Provide the (X, Y) coordinate of the cell's center where the given text is located.  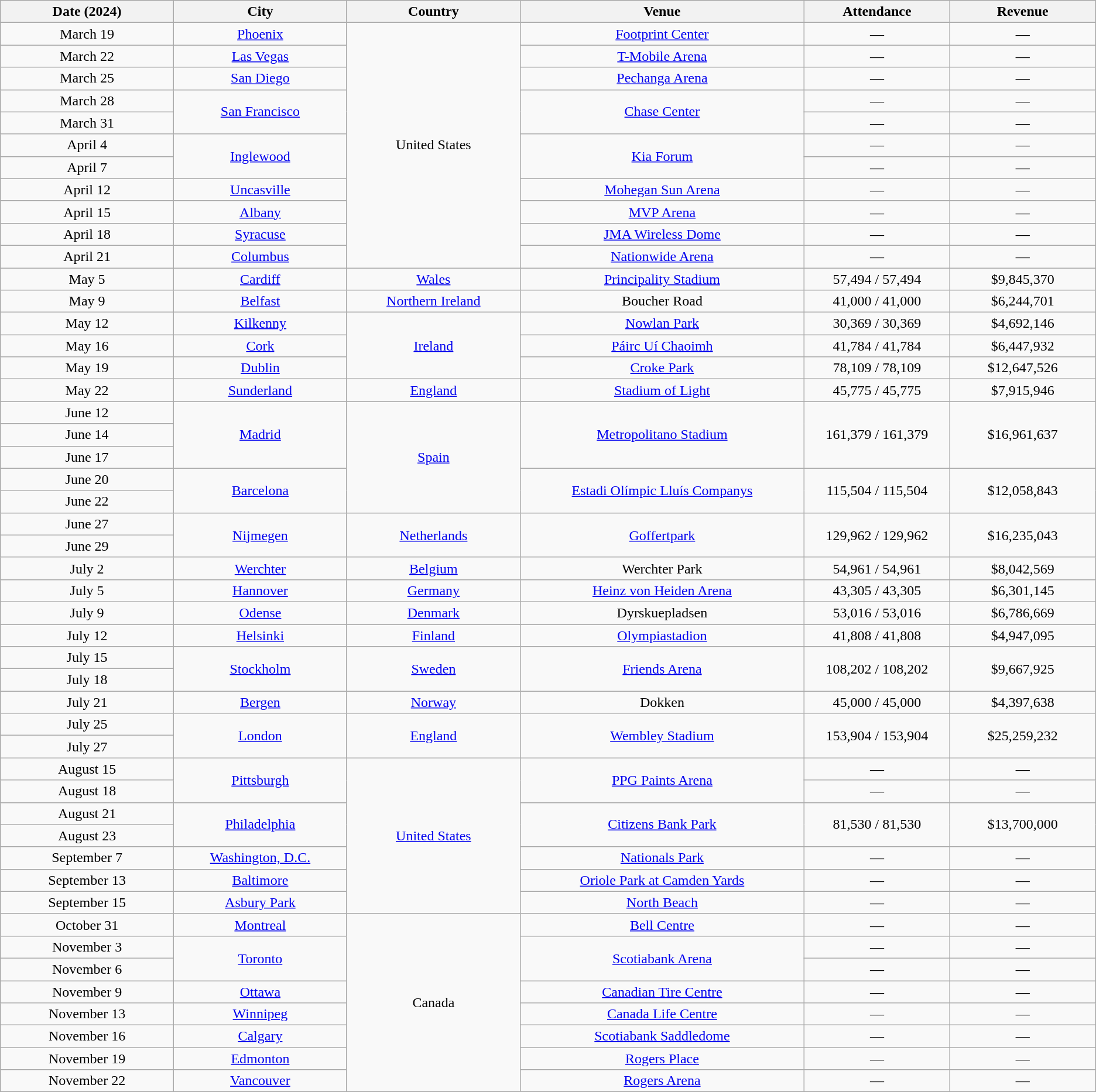
Nationwide Arena (662, 256)
July 9 (87, 613)
April 18 (87, 234)
JMA Wireless Dome (662, 234)
July 5 (87, 590)
July 21 (87, 702)
Mohegan Sun Arena (662, 190)
129,962 / 129,962 (877, 535)
Wales (433, 279)
Columbus (260, 256)
April 21 (87, 256)
Philadelphia (260, 825)
Werchter Park (662, 568)
Dyrskuepladsen (662, 613)
May 22 (87, 390)
April 4 (87, 145)
Dublin (260, 368)
Vancouver (260, 1081)
March 28 (87, 101)
March 19 (87, 34)
Cork (260, 346)
London (260, 736)
Uncasville (260, 190)
PPG Paints Arena (662, 780)
Helsinki (260, 635)
Nowlan Park (662, 324)
May 9 (87, 301)
Kilkenny (260, 324)
41,808 / 41,808 (877, 635)
Barcelona (260, 490)
Las Vegas (260, 56)
July 15 (87, 658)
June 17 (87, 457)
30,369 / 30,369 (877, 324)
Germany (433, 590)
June 29 (87, 546)
July 25 (87, 724)
$9,667,925 (1022, 669)
Oriole Park at Camden Yards (662, 880)
108,202 / 108,202 (877, 669)
Toronto (260, 958)
$4,397,638 (1022, 702)
April 7 (87, 167)
Revenue (1022, 12)
Nationals Park (662, 858)
Scotiabank Saddledome (662, 1036)
July 2 (87, 568)
Pittsburgh (260, 780)
Croke Park (662, 368)
November 13 (87, 1014)
Principality Stadium (662, 279)
Canadian Tire Centre (662, 992)
Montreal (260, 925)
$6,447,932 (1022, 346)
Nijmegen (260, 535)
Stockholm (260, 669)
Cardiff (260, 279)
$6,244,701 (1022, 301)
161,379 / 161,379 (877, 435)
$4,947,095 (1022, 635)
Belgium (433, 568)
Friends Arena (662, 669)
November 16 (87, 1036)
June 14 (87, 435)
Sunderland (260, 390)
Venue (662, 12)
August 15 (87, 769)
November 22 (87, 1081)
June 12 (87, 413)
T-Mobile Arena (662, 56)
$7,915,946 (1022, 390)
153,904 / 153,904 (877, 736)
Edmonton (260, 1059)
Bell Centre (662, 925)
Hannover (260, 590)
Norway (433, 702)
45,000 / 45,000 (877, 702)
Werchter (260, 568)
Belfast (260, 301)
Denmark (433, 613)
November 9 (87, 992)
May 12 (87, 324)
Heinz von Heiden Arena (662, 590)
November 3 (87, 947)
MVP Arena (662, 212)
Canada (433, 1002)
Country (433, 12)
115,504 / 115,504 (877, 490)
June 22 (87, 502)
Wembley Stadium (662, 736)
$4,692,146 (1022, 324)
Estadi Olímpic Lluís Companys (662, 490)
April 12 (87, 190)
$13,700,000 (1022, 825)
September 13 (87, 880)
May 16 (87, 346)
November 19 (87, 1059)
54,961 / 54,961 (877, 568)
Canada Life Centre (662, 1014)
Footprint Center (662, 34)
Chase Center (662, 112)
Attendance (877, 12)
Washington, D.C. (260, 858)
August 23 (87, 836)
July 18 (87, 680)
Pechanga Arena (662, 78)
Baltimore (260, 880)
$8,042,569 (1022, 568)
$12,058,843 (1022, 490)
April 15 (87, 212)
Goffertpark (662, 535)
53,016 / 53,016 (877, 613)
Páirc Uí Chaoimh (662, 346)
Odense (260, 613)
October 31 (87, 925)
Calgary (260, 1036)
Ireland (433, 346)
March 31 (87, 123)
North Beach (662, 902)
Kia Forum (662, 156)
Citizens Bank Park (662, 825)
Syracuse (260, 234)
July 27 (87, 747)
$16,961,637 (1022, 435)
Northern Ireland (433, 301)
Rogers Place (662, 1059)
September 15 (87, 902)
August 18 (87, 791)
San Diego (260, 78)
Rogers Arena (662, 1081)
$9,845,370 (1022, 279)
March 25 (87, 78)
Date (2024) (87, 12)
City (260, 12)
March 22 (87, 56)
Boucher Road (662, 301)
Inglewood (260, 156)
$6,301,145 (1022, 590)
Winnipeg (260, 1014)
Stadium of Light (662, 390)
July 12 (87, 635)
$6,786,669 (1022, 613)
Asbury Park (260, 902)
August 21 (87, 813)
Phoenix (260, 34)
81,530 / 81,530 (877, 825)
Bergen (260, 702)
$16,235,043 (1022, 535)
41,000 / 41,000 (877, 301)
June 20 (87, 479)
May 5 (87, 279)
45,775 / 45,775 (877, 390)
$12,647,526 (1022, 368)
November 6 (87, 969)
Finland (433, 635)
May 19 (87, 368)
Olympiastadion (662, 635)
Dokken (662, 702)
57,494 / 57,494 (877, 279)
Netherlands (433, 535)
June 27 (87, 524)
San Francisco (260, 112)
Sweden (433, 669)
Ottawa (260, 992)
Spain (433, 457)
Albany (260, 212)
September 7 (87, 858)
41,784 / 41,784 (877, 346)
$25,259,232 (1022, 736)
43,305 / 43,305 (877, 590)
Scotiabank Arena (662, 958)
Metropolitano Stadium (662, 435)
Madrid (260, 435)
78,109 / 78,109 (877, 368)
